Capture the cell that displays the provided text and extract its [X, Y] central coordinate. 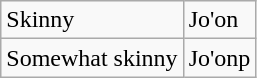
Skinny [92, 20]
Jo'onp [220, 58]
Jo'on [220, 20]
Somewhat skinny [92, 58]
